From the cell containing the given text, extract its center point as (x, y) coordinate. 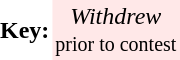
Withdrewprior to contest (116, 30)
